Locate the cell with the specified text and output its (X, Y) center coordinate. 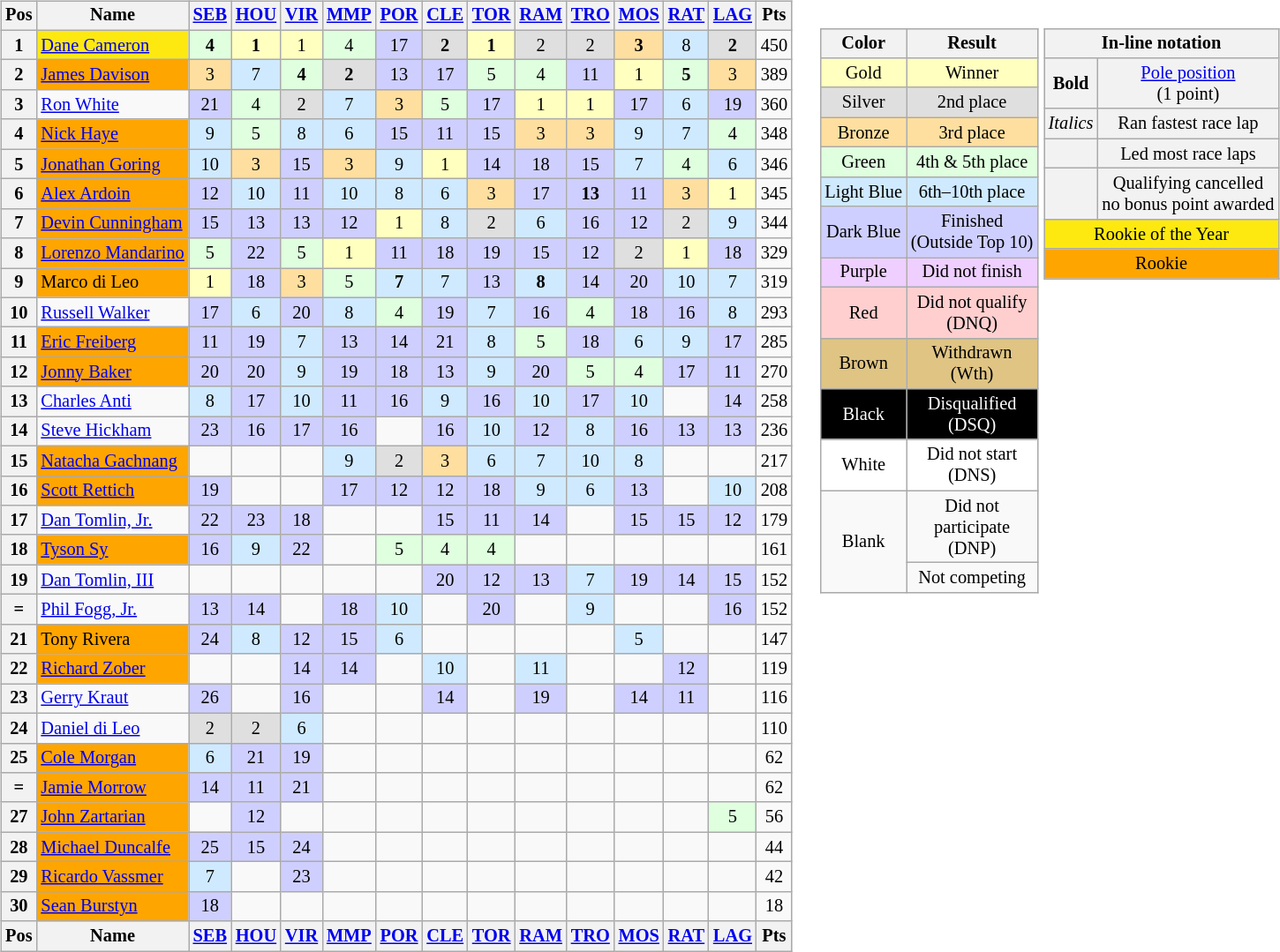
Brown (863, 364)
389 (774, 75)
2nd place (972, 102)
Tyson Sy (112, 550)
Nick Haye (112, 134)
Russell Walker (112, 312)
236 (774, 431)
348 (774, 134)
Led most race laps (1188, 154)
Black (863, 415)
Finished(Outside Top 10) (972, 232)
Lorenzo Mandarino (112, 253)
217 (774, 461)
Blank (863, 542)
Scott Rettich (112, 491)
258 (774, 401)
119 (774, 669)
Did not finish (972, 273)
Withdrawn(Wth) (972, 364)
27 (19, 817)
179 (774, 521)
30 (19, 906)
Green (863, 162)
3rd place (972, 132)
Gold (863, 73)
Eric Freiberg (112, 342)
Purple (863, 273)
26 (210, 699)
345 (774, 194)
Result (972, 43)
110 (774, 728)
Qualifying cancelledno bonus point awarded (1188, 194)
44 (774, 847)
Devin Cunningham (112, 223)
6th–10th place (972, 191)
Jonathan Goring (112, 164)
Winner (972, 73)
56 (774, 817)
4th & 5th place (972, 162)
Natacha Gachnang (112, 461)
Dark Blue (863, 232)
344 (774, 223)
Rookie of the Year (1162, 234)
Daniel di Leo (112, 728)
Dan Tomlin, III (112, 580)
Steve Hickham (112, 431)
Gerry Kraut (112, 699)
James Davison (112, 75)
346 (774, 164)
Ran fastest race lap (1188, 124)
116 (774, 699)
Sean Burstyn (112, 906)
Marco di Leo (112, 283)
Italics (1072, 124)
Did not qualify(DNQ) (972, 312)
Dan Tomlin, Jr. (112, 521)
Color (863, 43)
Rookie (1162, 264)
Charles Anti (112, 401)
Jonny Baker (112, 372)
28 (19, 847)
Bold (1072, 84)
Pole position(1 point) (1188, 84)
John Zartarian (112, 817)
Michael Duncalfe (112, 847)
Bronze (863, 132)
Phil Fogg, Jr. (112, 610)
Cole Morgan (112, 758)
208 (774, 491)
161 (774, 550)
360 (774, 105)
Jamie Morrow (112, 788)
In-line notation (1162, 43)
Dane Cameron (112, 45)
42 (774, 877)
Tony Rivera (112, 639)
Richard Zober (112, 669)
Alex Ardoin (112, 194)
Ron White (112, 105)
293 (774, 312)
Did not start(DNS) (972, 465)
Red (863, 312)
285 (774, 342)
147 (774, 639)
Ricardo Vassmer (112, 877)
319 (774, 283)
White (863, 465)
Did notparticipate(DNP) (972, 527)
270 (774, 372)
Not competing (972, 578)
29 (19, 877)
329 (774, 253)
Silver (863, 102)
Disqualified(DSQ) (972, 415)
Light Blue (863, 191)
450 (774, 45)
